From the cell containing the given text, extract its center point as (x, y) coordinate. 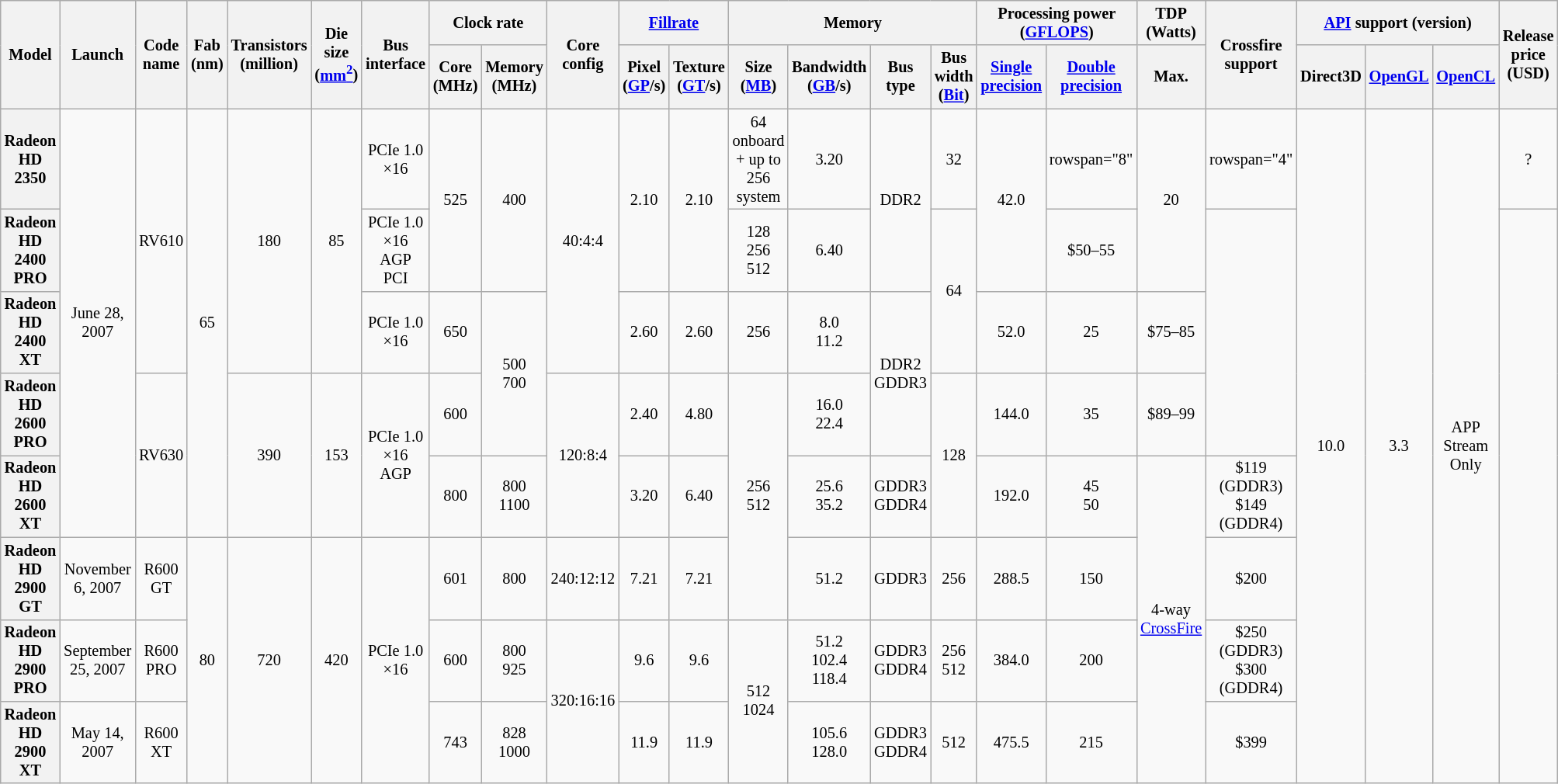
Radeon HD 2400 XT (31, 332)
240:12:12 (583, 578)
105.6128.0 (829, 742)
25 (1091, 332)
16.022.4 (829, 415)
288.5 (1011, 578)
Processing power(GFLOPS) (1057, 23)
32 (954, 159)
$399 (1251, 742)
800925 (514, 661)
DDR2 (900, 200)
May 14, 2007 (98, 742)
400 (514, 200)
September 25, 2007 (98, 661)
R600 PRO (161, 661)
390 (269, 455)
Bus width (Bit) (954, 77)
Size (MB) (758, 77)
Memory (MHz) (514, 77)
GDDR3 (900, 578)
Core config (583, 54)
PCIe 1.0 ×16AGPPCI (396, 250)
$50–55 (1091, 250)
Die size (mm2) (336, 54)
144.0 (1011, 415)
200 (1091, 661)
Radeon HD 2400 PRO (31, 250)
650 (455, 332)
215 (1091, 742)
APP Stream Only (1466, 446)
512 (954, 742)
3.3 (1399, 446)
35 (1091, 415)
51.2102.4118.4 (829, 661)
4.80 (699, 415)
Model (31, 54)
720 (269, 660)
Fillrate (674, 23)
65 (207, 323)
Radeon HD 2350 (31, 159)
R600 GT (161, 578)
420 (336, 660)
153 (336, 455)
rowspan="8" (1091, 159)
Texture (GT/s) (699, 77)
80 (207, 660)
5121024 (758, 702)
RV630 (161, 455)
150 (1091, 578)
Bus type (900, 77)
42.0 (1011, 200)
OpenGL (1399, 77)
4550 (1091, 496)
85 (336, 241)
525 (455, 200)
Radeon HD 2900 PRO (31, 661)
Bus interface (396, 54)
Double precision (1091, 77)
8001100 (514, 496)
20 (1171, 200)
40:4:4 (583, 241)
10.0 (1331, 446)
64 (954, 290)
? (1528, 159)
120:8:4 (583, 455)
Direct3D (1331, 77)
2.40 (644, 415)
$200 (1251, 578)
Max. (1171, 77)
Fab (nm) (207, 54)
rowspan="4" (1251, 159)
601 (455, 578)
Radeon HD 2600 PRO (31, 415)
Core (MHz) (455, 77)
4-way CrossFire (1171, 619)
25.635.2 (829, 496)
$119 (GDDR3) $149 (GDDR4) (1251, 496)
Launch (98, 54)
DDR2GDDR3 (900, 373)
192.0 (1011, 496)
743 (455, 742)
RV610 (161, 241)
320:16:16 (583, 702)
64 onboard + up to 256 system (758, 159)
PCIe 1.0 ×16AGP (396, 455)
128 (954, 455)
180 (269, 241)
Radeon HD 2600 XT (31, 496)
$250 (GDDR3)$300 (GDDR4) (1251, 661)
Clock rate (488, 23)
Pixel (GP/s) (644, 77)
Radeon HD 2900 GT (31, 578)
Single precision (1011, 77)
Radeon HD 2900 XT (31, 742)
TDP (Watts) (1171, 23)
52.0 (1011, 332)
R600 XT (161, 742)
Memory (853, 23)
Transistors (million) (269, 54)
$75–85 (1171, 332)
Bandwidth (GB/s) (829, 77)
475.5 (1011, 742)
OpenCL (1466, 77)
500700 (514, 373)
8281000 (514, 742)
Code name (161, 54)
November 6, 2007 (98, 578)
128256512 (758, 250)
51.2 (829, 578)
June 28, 2007 (98, 323)
Release price (USD) (1528, 54)
8.011.2 (829, 332)
$89–99 (1171, 415)
Crossfire support (1251, 54)
API support (version) (1397, 23)
384.0 (1011, 661)
